Scan for the cell matching the given text and deliver its (X, Y) coordinate at center. 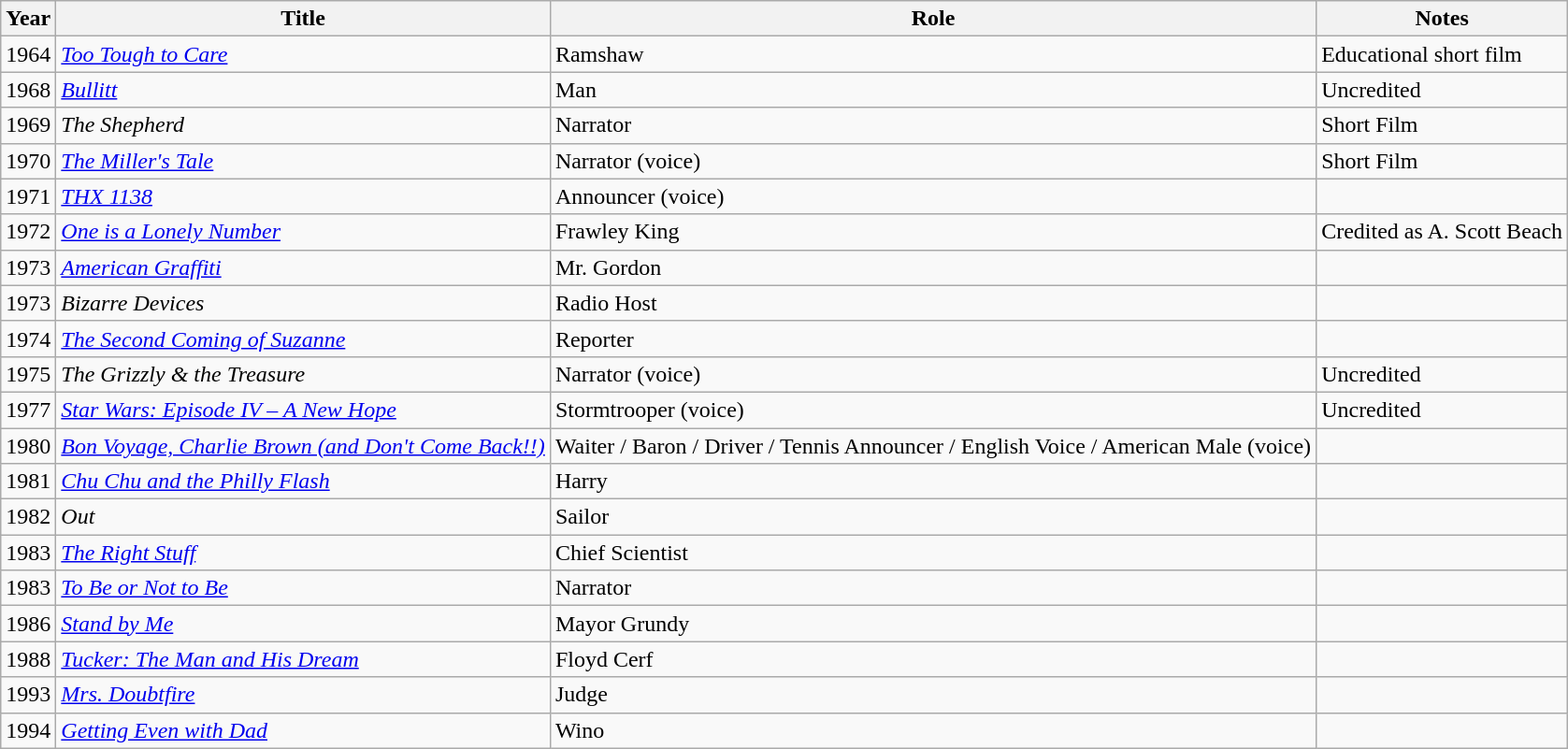
1993 (28, 695)
The Miller's Tale (303, 161)
Judge (933, 695)
The Shepherd (303, 125)
Sailor (933, 517)
Bizarre Devices (303, 303)
Mr. Gordon (933, 267)
1964 (28, 54)
One is a Lonely Number (303, 232)
Announcer (voice) (933, 196)
Out (303, 517)
Role (933, 19)
Man (933, 90)
1972 (28, 232)
Tucker: The Man and His Dream (303, 659)
The Right Stuff (303, 553)
1969 (28, 125)
1981 (28, 482)
1968 (28, 90)
1994 (28, 730)
The Grizzly & the Treasure (303, 374)
Chu Chu and the Philly Flash (303, 482)
1974 (28, 338)
Credited as A. Scott Beach (1442, 232)
Title (303, 19)
1982 (28, 517)
American Graffiti (303, 267)
1986 (28, 624)
Reporter (933, 338)
Too Tough to Care (303, 54)
1988 (28, 659)
Bullitt (303, 90)
Star Wars: Episode IV – A New Hope (303, 410)
Getting Even with Dad (303, 730)
Wino (933, 730)
1975 (28, 374)
Waiter / Baron / Driver / Tennis Announcer / English Voice / American Male (voice) (933, 446)
Educational short film (1442, 54)
Mayor Grundy (933, 624)
Bon Voyage, Charlie Brown (and Don't Come Back!!) (303, 446)
To Be or Not to Be (303, 588)
1980 (28, 446)
Year (28, 19)
Notes (1442, 19)
1971 (28, 196)
Stand by Me (303, 624)
Mrs. Doubtfire (303, 695)
1970 (28, 161)
Stormtrooper (voice) (933, 410)
Floyd Cerf (933, 659)
THX 1138 (303, 196)
Radio Host (933, 303)
Ramshaw (933, 54)
The Second Coming of Suzanne (303, 338)
Harry (933, 482)
Chief Scientist (933, 553)
Frawley King (933, 232)
1977 (28, 410)
